Return the (X, Y) coordinate for the center point of the cell that contains the specified text.  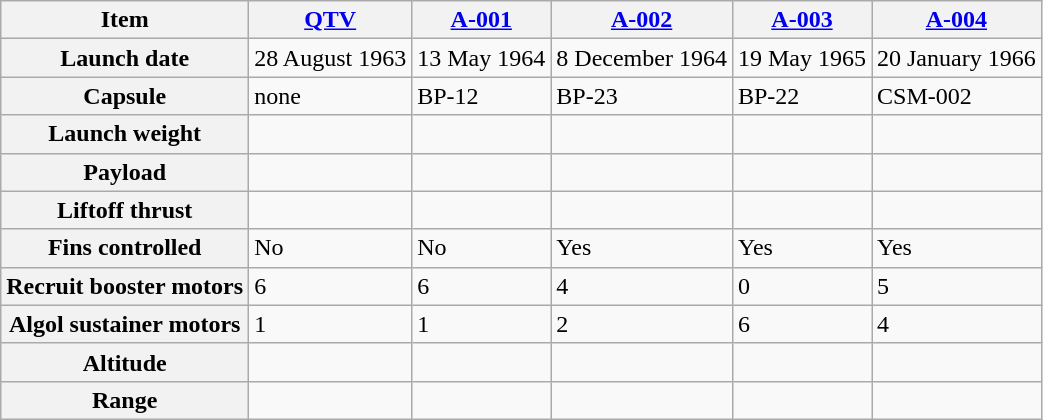
A-004 (957, 20)
Liftoff thrust (125, 210)
Algol sustainer motors (125, 324)
Fins controlled (125, 248)
BP-12 (482, 96)
8 December 1964 (642, 58)
Launch date (125, 58)
Launch weight (125, 134)
2 (642, 324)
BP-22 (802, 96)
28 August 1963 (330, 58)
BP-23 (642, 96)
Recruit booster motors (125, 286)
19 May 1965 (802, 58)
Payload (125, 172)
A-003 (802, 20)
A-002 (642, 20)
Capsule (125, 96)
5 (957, 286)
20 January 1966 (957, 58)
Range (125, 400)
0 (802, 286)
none (330, 96)
CSM-002 (957, 96)
Altitude (125, 362)
13 May 1964 (482, 58)
A-001 (482, 20)
QTV (330, 20)
Item (125, 20)
